Find where the given text appears and provide that cell's center as (x, y) coordinate. 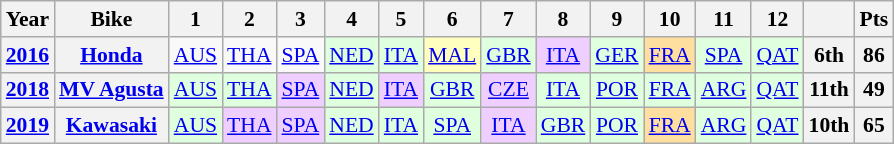
Kawasaki (112, 126)
11 (724, 19)
6th (830, 55)
12 (777, 19)
65 (874, 126)
MV Agusta (112, 90)
Bike (112, 19)
3 (301, 19)
49 (874, 90)
2016 (28, 55)
7 (508, 19)
CZE (508, 90)
2018 (28, 90)
4 (351, 19)
Honda (112, 55)
Pts (874, 19)
GER (616, 55)
11th (830, 90)
2 (249, 19)
86 (874, 55)
10th (830, 126)
10 (670, 19)
MAL (452, 55)
5 (401, 19)
1 (196, 19)
9 (616, 19)
Year (28, 19)
6 (452, 19)
8 (564, 19)
2019 (28, 126)
